Locate the cell with the specified text and output its [X, Y] center coordinate. 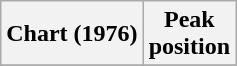
Chart (1976) [72, 34]
Peakposition [189, 34]
